Locate the cell with the specified text and output its [X, Y] center coordinate. 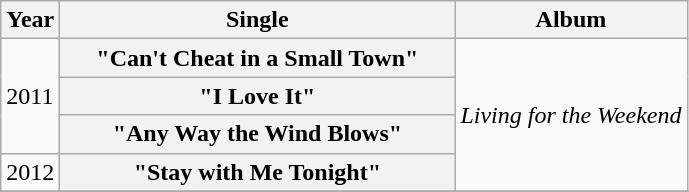
"Can't Cheat in a Small Town" [258, 58]
2011 [30, 96]
"Any Way the Wind Blows" [258, 134]
"I Love It" [258, 96]
Living for the Weekend [571, 115]
2012 [30, 172]
Album [571, 20]
Single [258, 20]
Year [30, 20]
"Stay with Me Tonight" [258, 172]
